Capture the cell that displays the provided text and extract its [x, y] central coordinate. 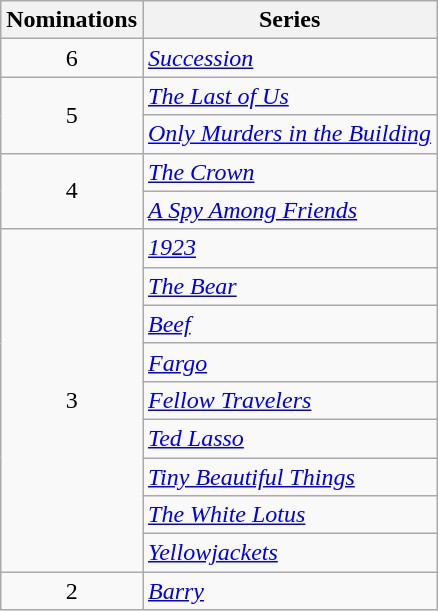
Succession [289, 58]
Series [289, 20]
Only Murders in the Building [289, 134]
The Last of Us [289, 96]
3 [72, 400]
5 [72, 115]
Fargo [289, 362]
2 [72, 591]
Beef [289, 324]
6 [72, 58]
Barry [289, 591]
The White Lotus [289, 515]
The Crown [289, 172]
A Spy Among Friends [289, 210]
Ted Lasso [289, 438]
The Bear [289, 286]
Fellow Travelers [289, 400]
Yellowjackets [289, 553]
Tiny Beautiful Things [289, 477]
Nominations [72, 20]
1923 [289, 248]
4 [72, 191]
